Locate the cell with the specified text and output its [x, y] center coordinate. 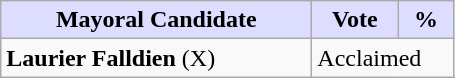
Laurier Falldien (X) [156, 58]
Acclaimed [383, 58]
Mayoral Candidate [156, 20]
% [426, 20]
Vote [355, 20]
